Locate the cell with the specified text and output its (X, Y) center coordinate. 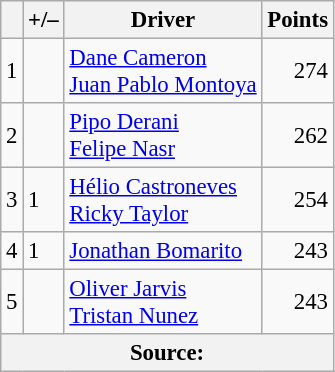
262 (298, 136)
274 (298, 72)
Points (298, 20)
3 (12, 200)
Pipo Derani Felipe Nasr (163, 136)
2 (12, 136)
Dane Cameron Juan Pablo Montoya (163, 72)
Source: (168, 353)
Driver (163, 20)
Hélio Castroneves Ricky Taylor (163, 200)
Oliver Jarvis Tristan Nunez (163, 302)
+/– (44, 20)
Jonathan Bomarito (163, 251)
5 (12, 302)
4 (12, 251)
254 (298, 200)
